Find where the given text appears and provide that cell's center as (x, y) coordinate. 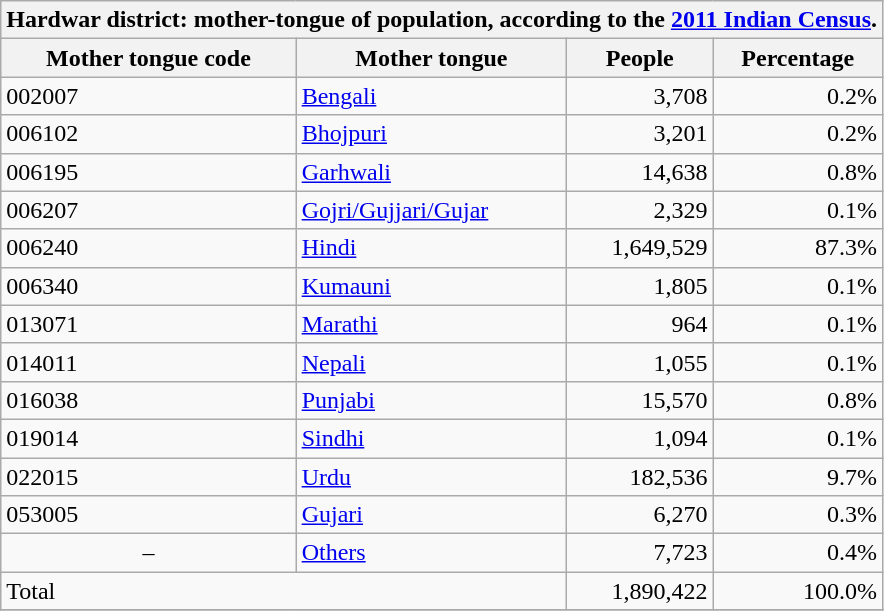
Nepali (431, 362)
9.7% (798, 477)
006195 (148, 172)
Hindi (431, 248)
1,805 (640, 286)
0.3% (798, 515)
006340 (148, 286)
1,649,529 (640, 248)
Punjabi (431, 400)
Garhwali (431, 172)
1,055 (640, 362)
Mother tongue (431, 58)
Kumauni (431, 286)
6,270 (640, 515)
Bengali (431, 96)
006102 (148, 134)
2,329 (640, 210)
Bhojpuri (431, 134)
3,201 (640, 134)
053005 (148, 515)
Mother tongue code (148, 58)
Percentage (798, 58)
022015 (148, 477)
002007 (148, 96)
014011 (148, 362)
Gojri/Gujjari/Gujar (431, 210)
100.0% (798, 591)
0.4% (798, 553)
006240 (148, 248)
14,638 (640, 172)
1,890,422 (640, 591)
Hardwar district: mother-tongue of population, according to the 2011 Indian Census. (442, 20)
People (640, 58)
Sindhi (431, 438)
15,570 (640, 400)
Total (284, 591)
Urdu (431, 477)
182,536 (640, 477)
Gujari (431, 515)
7,723 (640, 553)
019014 (148, 438)
016038 (148, 400)
1,094 (640, 438)
964 (640, 324)
Marathi (431, 324)
Others (431, 553)
87.3% (798, 248)
3,708 (640, 96)
006207 (148, 210)
013071 (148, 324)
– (148, 553)
